Output the (X, Y) coordinate of the center of the cell containing the given text.  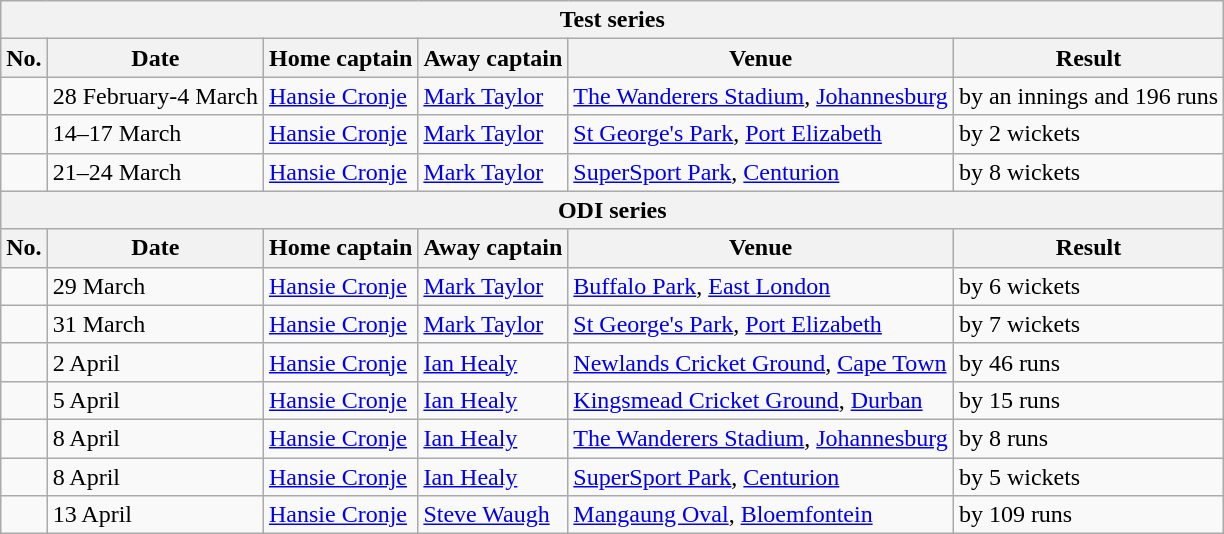
Buffalo Park, East London (761, 286)
Kingsmead Cricket Ground, Durban (761, 400)
28 February-4 March (155, 96)
ODI series (612, 210)
29 March (155, 286)
14–17 March (155, 134)
by 2 wickets (1088, 134)
5 April (155, 400)
by 6 wickets (1088, 286)
by 109 runs (1088, 515)
by 7 wickets (1088, 324)
Newlands Cricket Ground, Cape Town (761, 362)
by 5 wickets (1088, 477)
31 March (155, 324)
by an innings and 196 runs (1088, 96)
by 8 runs (1088, 438)
2 April (155, 362)
by 8 wickets (1088, 172)
Test series (612, 20)
Mangaung Oval, Bloemfontein (761, 515)
Steve Waugh (493, 515)
by 15 runs (1088, 400)
by 46 runs (1088, 362)
21–24 March (155, 172)
13 April (155, 515)
